Pinpoint the cell where the given text exists, returning its (X, Y) midpoint coordinate. 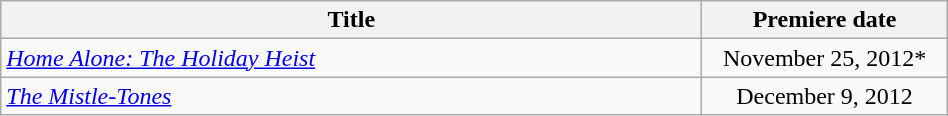
Premiere date (824, 20)
Home Alone: The Holiday Heist (352, 58)
November 25, 2012* (824, 58)
December 9, 2012 (824, 96)
The Mistle-Tones (352, 96)
Title (352, 20)
